Return the (X, Y) coordinate for the center point of the cell that contains the specified text.  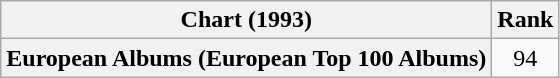
94 (526, 58)
European Albums (European Top 100 Albums) (246, 58)
Chart (1993) (246, 20)
Rank (526, 20)
